Find where the given text appears and provide that cell's center as [x, y] coordinate. 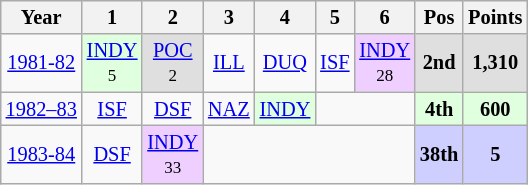
1 [112, 17]
38th [439, 154]
4 [286, 17]
2nd [439, 63]
600 [495, 109]
3 [229, 17]
INDY33 [172, 154]
Pos [439, 17]
6 [384, 17]
ILL [229, 63]
DUQ [286, 63]
INDY5 [112, 63]
INDY [286, 109]
POC2 [172, 63]
Year [42, 17]
1982–83 [42, 109]
4th [439, 109]
2 [172, 17]
Points [495, 17]
NAZ [229, 109]
INDY28 [384, 63]
1,310 [495, 63]
1983-84 [42, 154]
1981-82 [42, 63]
